Scan for the cell matching the given text and deliver its (X, Y) coordinate at center. 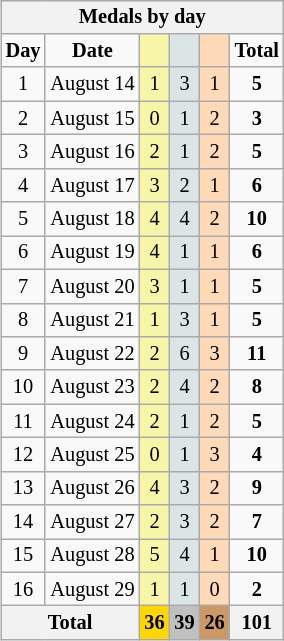
August 16 (92, 152)
Day (24, 51)
August 15 (92, 118)
16 (24, 589)
August 20 (92, 286)
August 17 (92, 185)
August 18 (92, 219)
August 23 (92, 387)
12 (24, 455)
39 (185, 623)
26 (215, 623)
Date (92, 51)
13 (24, 488)
15 (24, 556)
14 (24, 522)
August 29 (92, 589)
101 (257, 623)
August 25 (92, 455)
August 19 (92, 253)
August 22 (92, 354)
August 27 (92, 522)
August 26 (92, 488)
Medals by day (142, 17)
August 24 (92, 421)
August 28 (92, 556)
36 (154, 623)
August 14 (92, 84)
August 21 (92, 320)
